Detect which cell encompasses the target text, then output its (X, Y) center coordinate. 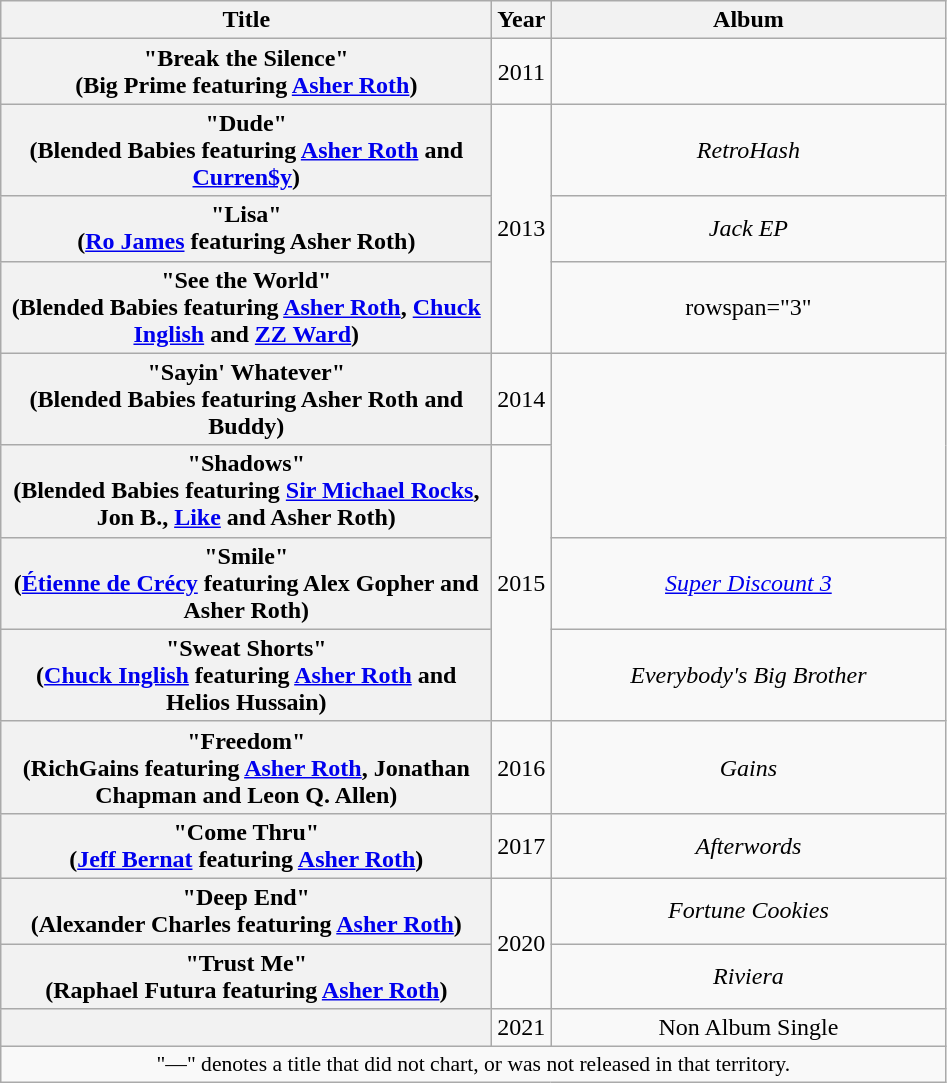
Jack EP (748, 228)
"Dude"(Blended Babies featuring Asher Roth and Curren$y) (246, 150)
"Break the Silence"(Big Prime featuring Asher Roth) (246, 72)
Year (522, 20)
Afterwords (748, 846)
2017 (522, 846)
Riviera (748, 976)
"Deep End"(Alexander Charles featuring Asher Roth) (246, 910)
Everybody's Big Brother (748, 675)
2021 (522, 1028)
"Smile"(Étienne de Crécy featuring Alex Gopher and Asher Roth) (246, 583)
2015 (522, 583)
2016 (522, 767)
Super Discount 3 (748, 583)
Fortune Cookies (748, 910)
"Sweat Shorts"(Chuck Inglish featuring Asher Roth and Helios Hussain) (246, 675)
2011 (522, 72)
Non Album Single (748, 1028)
Gains (748, 767)
RetroHash (748, 150)
Album (748, 20)
2013 (522, 228)
"Sayin' Whatever"(Blended Babies featuring Asher Roth and Buddy) (246, 399)
"Trust Me"(Raphael Futura featuring Asher Roth) (246, 976)
"See the World"(Blended Babies featuring Asher Roth, Chuck Inglish and ZZ Ward) (246, 307)
"Come Thru"(Jeff Bernat featuring Asher Roth) (246, 846)
"—" denotes a title that did not chart, or was not released in that territory. (474, 1065)
"Freedom"(RichGains featuring Asher Roth, Jonathan Chapman and Leon Q. Allen) (246, 767)
Title (246, 20)
2014 (522, 399)
"Lisa"(Ro James featuring Asher Roth) (246, 228)
"Shadows"(Blended Babies featuring Sir Michael Rocks, Jon B., Like and Asher Roth) (246, 491)
rowspan="3" (748, 307)
2020 (522, 943)
